Scan for the cell matching the given text and deliver its [x, y] coordinate at center. 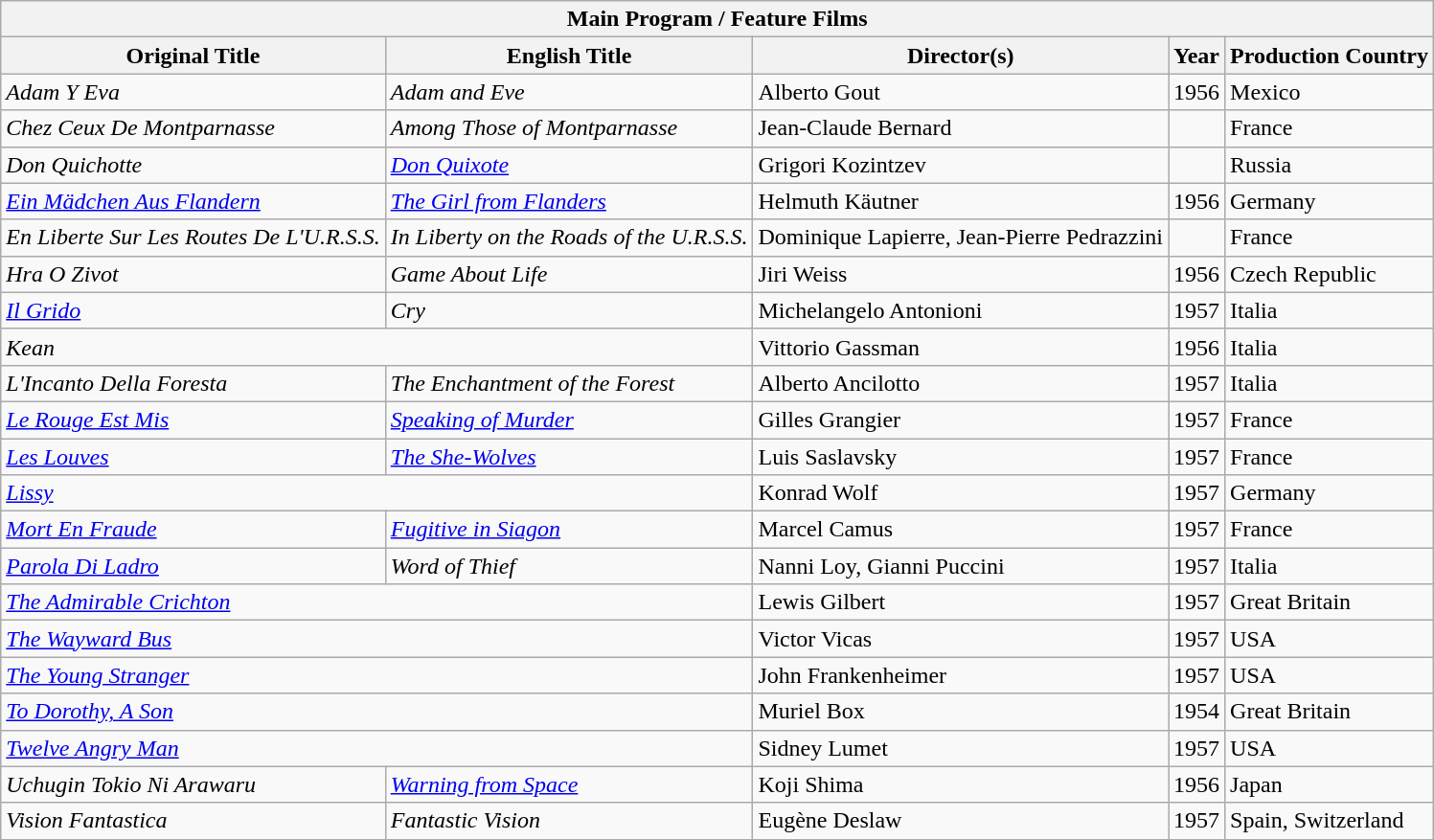
Fantastic Vision [569, 821]
Sidney Lumet [961, 748]
Vision Fantastica [193, 821]
Russia [1330, 165]
Don Quixote [569, 165]
Adam and Eve [569, 92]
Konrad Wolf [961, 493]
Fugitive in Siagon [569, 530]
The Wayward Bus [377, 639]
Twelve Angry Man [377, 748]
Spain, Switzerland [1330, 821]
Jiri Weiss [961, 274]
Mort En Fraude [193, 530]
Michelangelo Antonioni [961, 310]
Among Those of Montparnasse [569, 128]
Word of Thief [569, 566]
Marcel Camus [961, 530]
Lissy [377, 493]
L'Incanto Della Foresta [193, 383]
Gilles Grangier [961, 420]
Czech Republic [1330, 274]
To Dorothy, A Son [377, 712]
The She-Wolves [569, 457]
Jean-Claude Bernard [961, 128]
Grigori Kozintzev [961, 165]
The Enchantment of the Forest [569, 383]
Year [1197, 56]
Alberto Ancilotto [961, 383]
Director(s) [961, 56]
The Girl from Flanders [569, 201]
English Title [569, 56]
Hra O Zivot [193, 274]
Chez Ceux De Montparnasse [193, 128]
Original Title [193, 56]
Koji Shima [961, 784]
1954 [1197, 712]
The Admirable Crichton [377, 602]
Game About Life [569, 274]
Les Louves [193, 457]
Dominique Lapierre, Jean-Pierre Pedrazzini [961, 238]
Luis Saslavsky [961, 457]
Eugène Deslaw [961, 821]
Helmuth Käutner [961, 201]
Muriel Box [961, 712]
The Young Stranger [377, 675]
Parola Di Ladro [193, 566]
Alberto Gout [961, 92]
Le Rouge Est Mis [193, 420]
Vittorio Gassman [961, 347]
In Liberty on the Roads of the U.R.S.S. [569, 238]
Lewis Gilbert [961, 602]
Japan [1330, 784]
Kean [377, 347]
Warning from Space [569, 784]
Mexico [1330, 92]
En Liberte Sur Les Routes De L'U.R.S.S. [193, 238]
Speaking of Murder [569, 420]
Production Country [1330, 56]
Main Program / Feature Films [717, 19]
John Frankenheimer [961, 675]
Cry [569, 310]
Adam Y Eva [193, 92]
Ein Mädchen Aus Flandern [193, 201]
Don Quichotte [193, 165]
Il Grido [193, 310]
Uchugin Tokio Ni Arawaru [193, 784]
Victor Vicas [961, 639]
Nanni Loy, Gianni Puccini [961, 566]
